Locate the cell with the specified text and output its [X, Y] center coordinate. 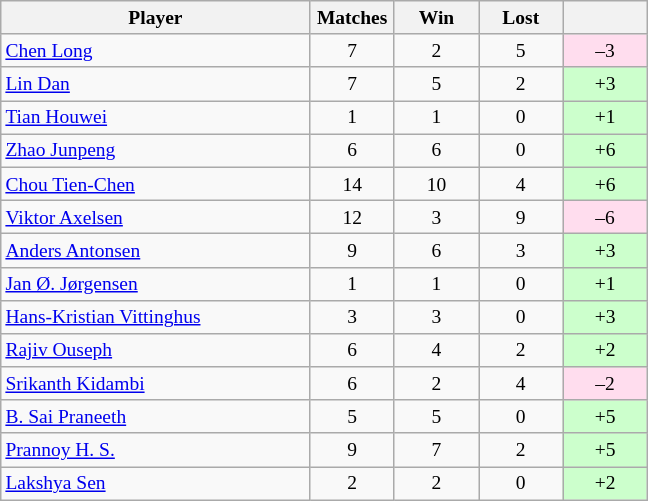
Chou Tien-Chen [156, 184]
14 [352, 184]
12 [352, 216]
Prannoy H. S. [156, 450]
Anders Antonsen [156, 250]
–3 [605, 50]
Win [436, 18]
Lin Dan [156, 84]
Matches [352, 18]
Chen Long [156, 50]
Lost [521, 18]
–2 [605, 384]
Jan Ø. Jørgensen [156, 284]
Zhao Junpeng [156, 150]
Rajiv Ouseph [156, 350]
Player [156, 18]
Hans-Kristian Vittinghus [156, 316]
Tian Houwei [156, 118]
10 [436, 184]
B. Sai Praneeth [156, 416]
–6 [605, 216]
Srikanth Kidambi [156, 384]
Viktor Axelsen [156, 216]
Lakshya Sen [156, 484]
